Provide the (X, Y) coordinate of the cell's center where the given text is located.  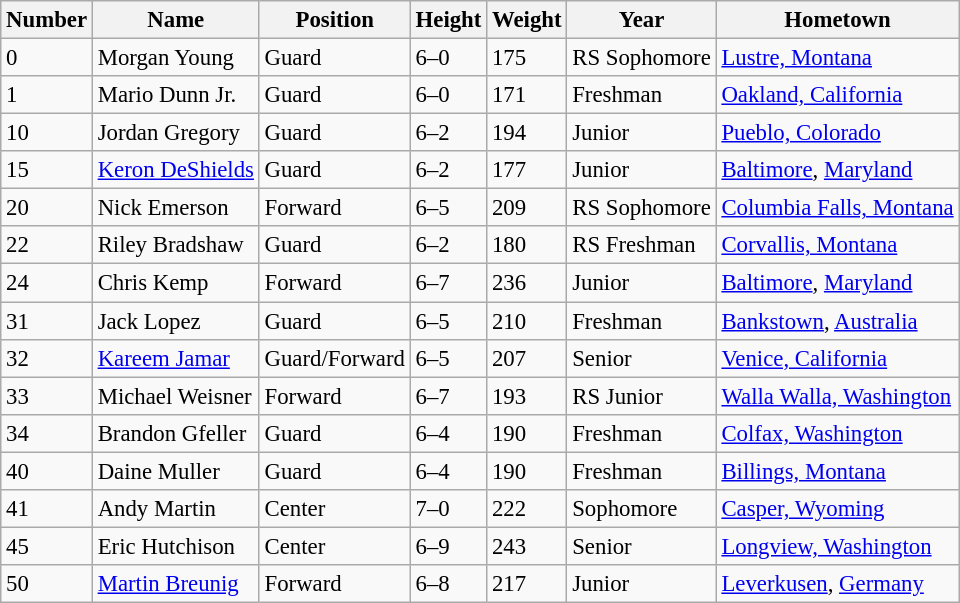
Martin Breunig (176, 584)
171 (527, 95)
24 (47, 283)
Weight (527, 20)
Position (334, 20)
Jordan Gregory (176, 133)
Venice, California (838, 358)
175 (527, 58)
Mario Dunn Jr. (176, 95)
Hometown (838, 20)
41 (47, 509)
31 (47, 321)
222 (527, 509)
Sophomore (642, 509)
32 (47, 358)
Colfax, Washington (838, 433)
40 (47, 471)
20 (47, 208)
Lustre, Montana (838, 58)
34 (47, 433)
Columbia Falls, Montana (838, 208)
Riley Bradshaw (176, 245)
207 (527, 358)
180 (527, 245)
6–9 (448, 546)
Morgan Young (176, 58)
Keron DeShields (176, 170)
45 (47, 546)
Michael Weisner (176, 396)
1 (47, 95)
0 (47, 58)
Jack Lopez (176, 321)
236 (527, 283)
Leverkusen, Germany (838, 584)
Number (47, 20)
Daine Muller (176, 471)
22 (47, 245)
Guard/Forward (334, 358)
177 (527, 170)
Chris Kemp (176, 283)
Longview, Washington (838, 546)
Casper, Wyoming (838, 509)
15 (47, 170)
Year (642, 20)
Name (176, 20)
6–8 (448, 584)
Billings, Montana (838, 471)
243 (527, 546)
Kareem Jamar (176, 358)
Pueblo, Colorado (838, 133)
Walla Walla, Washington (838, 396)
217 (527, 584)
Andy Martin (176, 509)
Bankstown, Australia (838, 321)
Height (448, 20)
RS Freshman (642, 245)
Oakland, California (838, 95)
Corvallis, Montana (838, 245)
RS Junior (642, 396)
33 (47, 396)
210 (527, 321)
Brandon Gfeller (176, 433)
194 (527, 133)
7–0 (448, 509)
Nick Emerson (176, 208)
209 (527, 208)
10 (47, 133)
50 (47, 584)
193 (527, 396)
Eric Hutchison (176, 546)
